From the cell containing the given text, extract its center point as [X, Y] coordinate. 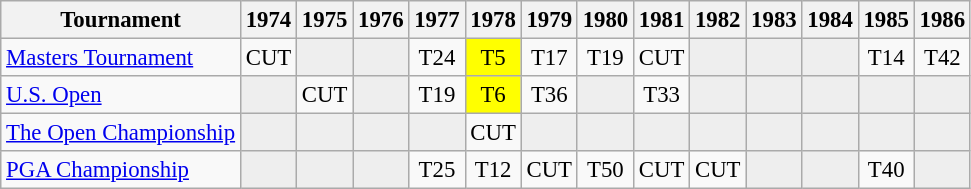
T50 [605, 170]
T25 [437, 170]
PGA Championship [121, 170]
1975 [325, 20]
1981 [661, 20]
T5 [493, 58]
T6 [493, 95]
T42 [942, 58]
U.S. Open [121, 95]
1980 [605, 20]
1974 [268, 20]
T17 [549, 58]
1985 [886, 20]
1982 [718, 20]
Tournament [121, 20]
1977 [437, 20]
T40 [886, 170]
T24 [437, 58]
1978 [493, 20]
1986 [942, 20]
T33 [661, 95]
1979 [549, 20]
Masters Tournament [121, 58]
1984 [830, 20]
T12 [493, 170]
T14 [886, 58]
The Open Championship [121, 133]
1983 [774, 20]
T36 [549, 95]
1976 [381, 20]
